Determine the [X, Y] coordinate at the center of the cell enclosing the given text.  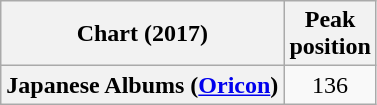
136 [330, 85]
Japanese Albums (Oricon) [142, 85]
Peakposition [330, 34]
Chart (2017) [142, 34]
